Output the [X, Y] coordinate of the center of the cell containing the given text.  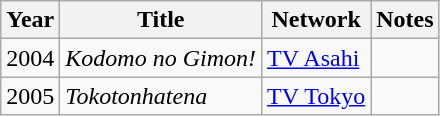
Year [30, 20]
2004 [30, 58]
Notes [405, 20]
Network [316, 20]
2005 [30, 96]
TV Asahi [316, 58]
Tokotonhatena [161, 96]
Kodomo no Gimon! [161, 58]
TV Tokyo [316, 96]
Title [161, 20]
